Locate the cell with the specified text and output its [X, Y] center coordinate. 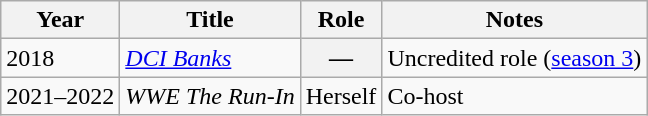
Uncredited role (season 3) [514, 58]
Title [210, 20]
Year [60, 20]
DCI Banks [210, 58]
2018 [60, 58]
2021–2022 [60, 96]
Notes [514, 20]
Role [341, 20]
Co-host [514, 96]
— [341, 58]
Herself [341, 96]
WWE The Run-In [210, 96]
